Pinpoint the cell where the given text exists, returning its (x, y) midpoint coordinate. 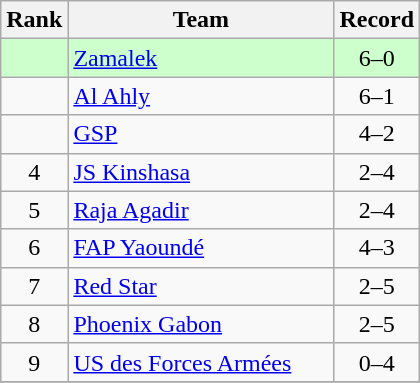
Record (377, 20)
Al Ahly (201, 96)
4–3 (377, 248)
7 (34, 286)
Rank (34, 20)
4–2 (377, 134)
Team (201, 20)
FAP Yaoundé (201, 248)
Red Star (201, 286)
8 (34, 324)
6–1 (377, 96)
GSP (201, 134)
Zamalek (201, 58)
JS Kinshasa (201, 172)
6–0 (377, 58)
6 (34, 248)
5 (34, 210)
US des Forces Armées (201, 362)
0–4 (377, 362)
Phoenix Gabon (201, 324)
4 (34, 172)
Raja Agadir (201, 210)
9 (34, 362)
